Pinpoint the cell where the given text exists, returning its [x, y] midpoint coordinate. 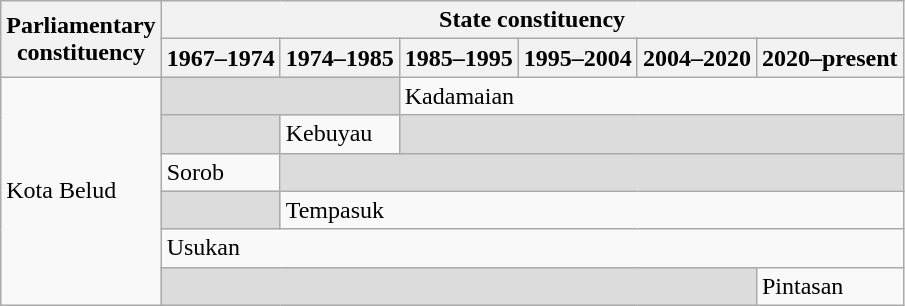
1985–1995 [458, 58]
2004–2020 [696, 58]
State constituency [532, 20]
Kota Belud [81, 191]
Pintasan [830, 286]
1967–1974 [220, 58]
Usukan [532, 248]
Tempasuk [592, 210]
1995–2004 [578, 58]
1974–1985 [340, 58]
2020–present [830, 58]
Sorob [220, 172]
Kadamaian [651, 96]
Parliamentaryconstituency [81, 39]
Kebuyau [340, 134]
